For the text-containing cell, return its midpoint in (x, y) coordinate format. 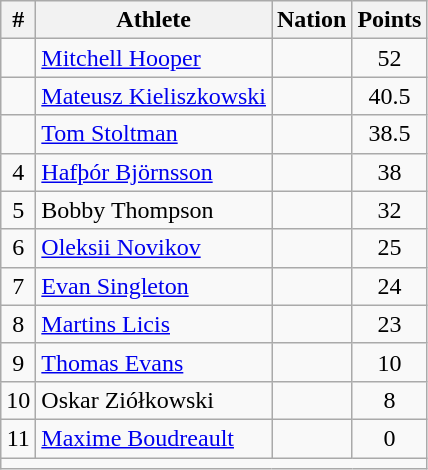
Nation (312, 20)
38 (390, 172)
7 (18, 286)
Tom Stoltman (154, 134)
5 (18, 210)
Oleksii Novikov (154, 248)
Mateusz Kieliszkowski (154, 96)
# (18, 20)
4 (18, 172)
Hafþór Björnsson (154, 172)
52 (390, 58)
9 (18, 362)
24 (390, 286)
23 (390, 324)
6 (18, 248)
Athlete (154, 20)
Points (390, 20)
Martins Licis (154, 324)
Thomas Evans (154, 362)
32 (390, 210)
25 (390, 248)
11 (18, 438)
Bobby Thompson (154, 210)
38.5 (390, 134)
Mitchell Hooper (154, 58)
0 (390, 438)
Maxime Boudreault (154, 438)
Oskar Ziółkowski (154, 400)
Evan Singleton (154, 286)
40.5 (390, 96)
